Return the (x, y) coordinate for the center point of the cell that contains the specified text.  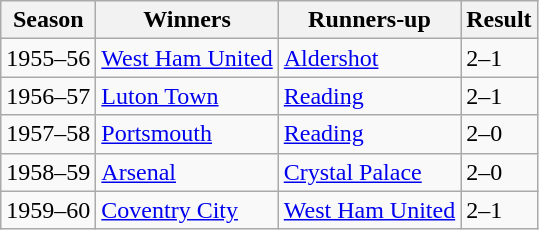
Winners (187, 20)
Portsmouth (187, 134)
Arsenal (187, 172)
1959–60 (48, 210)
1956–57 (48, 96)
Result (499, 20)
Aldershot (369, 58)
1957–58 (48, 134)
Crystal Palace (369, 172)
Luton Town (187, 96)
1958–59 (48, 172)
Coventry City (187, 210)
1955–56 (48, 58)
Runners-up (369, 20)
Season (48, 20)
